For the text-containing cell, return its midpoint in (X, Y) coordinate format. 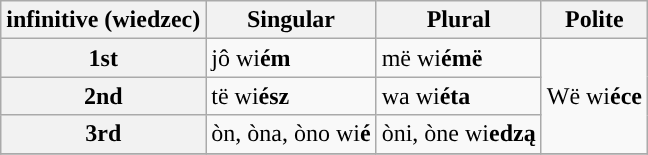
3rd (104, 134)
Singular (291, 20)
të wiész (291, 96)
më wiémë (458, 58)
òn, òna, òno wié (291, 134)
Polite (594, 20)
2nd (104, 96)
Wë wiéce (594, 96)
infinitive (wiedzec) (104, 20)
1st (104, 58)
Plural (458, 20)
jô wiém (291, 58)
wa wiéta (458, 96)
òni, òne wiedzą (458, 134)
